Return the (x, y) coordinate for the center point of the cell that contains the specified text.  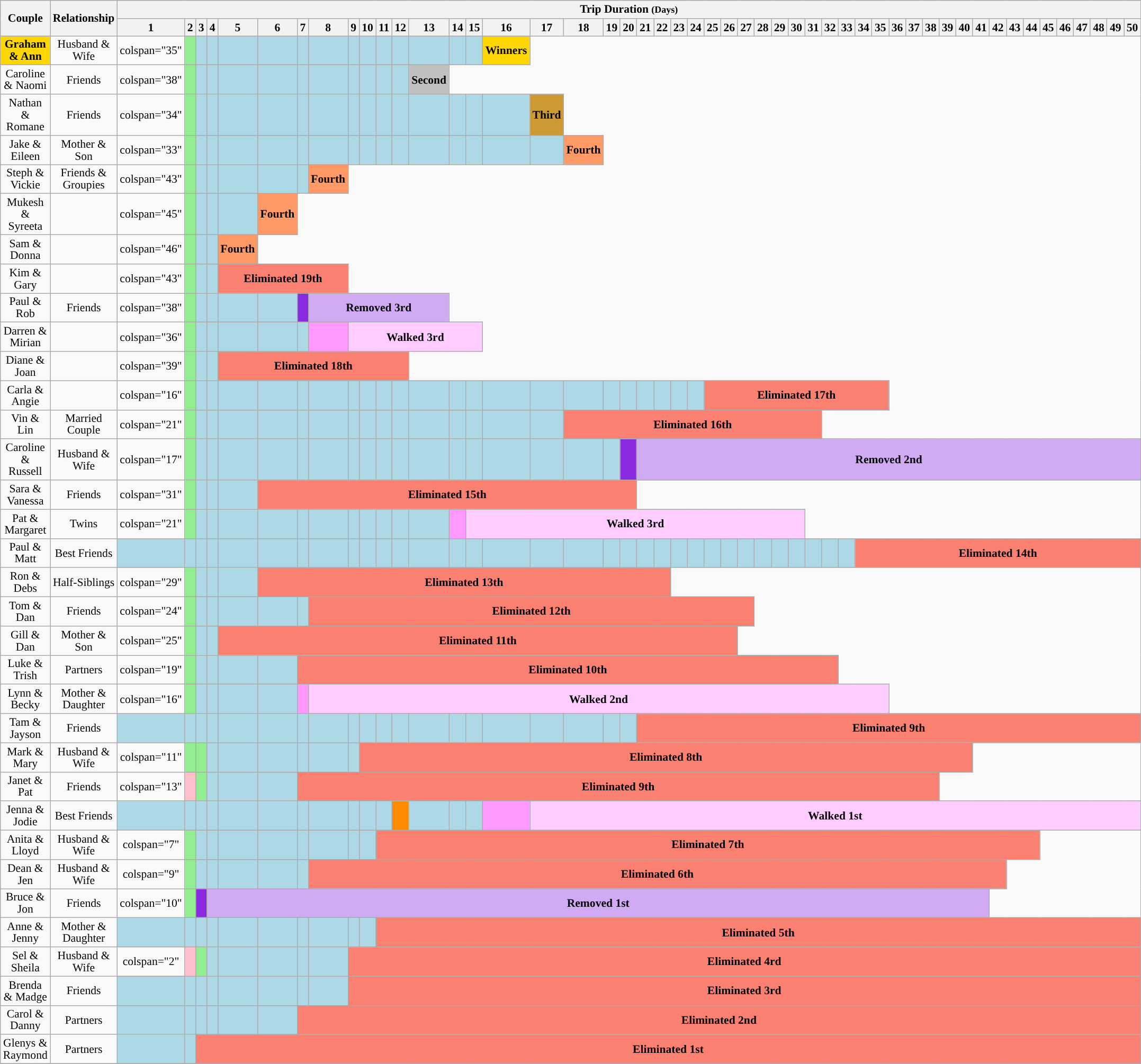
colspan="2" (150, 961)
colspan="35" (150, 51)
45 (1048, 28)
5 (238, 28)
Sara & Vanessa (25, 494)
Darren & Mirian (25, 337)
Gill & Dan (25, 641)
46 (1065, 28)
Pat & Margaret (25, 524)
10 (367, 28)
47 (1082, 28)
colspan="7" (150, 845)
Eliminated 8th (666, 757)
Eliminated 1st (668, 1049)
44 (1031, 28)
Married Couple (84, 425)
Bruce & Jon (25, 903)
Twins (84, 524)
Jenna & Jodie (25, 816)
Kim & Gary (25, 278)
28 (763, 28)
Graham & Ann (25, 51)
Removed 3rd (379, 308)
4 (213, 28)
Third (546, 115)
Caroline & Naomi (25, 79)
Carol & Danny (25, 1020)
2 (191, 28)
Janet & Pat (25, 787)
Eliminated 12th (532, 612)
colspan="33" (150, 150)
Nathan & Romane (25, 115)
colspan="13" (150, 787)
26 (730, 28)
25 (713, 28)
Dean & Jen (25, 874)
19 (612, 28)
14 (457, 28)
colspan="36" (150, 337)
colspan="17" (150, 460)
colspan="31" (150, 494)
Eliminated 19th (283, 278)
Jake & Eileen (25, 150)
colspan="9" (150, 874)
Vin & Lin (25, 425)
22 (662, 28)
Eliminated 18th (313, 366)
Half-Siblings (84, 582)
50 (1133, 28)
48 (1099, 28)
35 (881, 28)
Mark & Mary (25, 757)
36 (897, 28)
Anne & Jenny (25, 933)
Walked 2nd (598, 699)
Eliminated 4rd (744, 961)
43 (1015, 28)
Eliminated 17th (796, 395)
colspan="39" (150, 366)
Winners (506, 51)
13 (429, 28)
Eliminated 2nd (719, 1020)
8 (328, 28)
colspan="29" (150, 582)
42 (998, 28)
17 (546, 28)
Eliminated 11th (478, 641)
38 (931, 28)
Brenda & Madge (25, 991)
Diane & Joan (25, 366)
Caroline & Russell (25, 460)
3 (201, 28)
9 (354, 28)
Eliminated 14th (998, 553)
colspan="25" (150, 641)
15 (474, 28)
Eliminated 6th (657, 874)
23 (679, 28)
Second (429, 79)
11 (384, 28)
31 (813, 28)
7 (303, 28)
Eliminated 10th (568, 670)
Lynn & Becky (25, 699)
Sel & Sheila (25, 961)
Eliminated 7th (708, 845)
Relationship (84, 18)
Mukesh & Syreeta (25, 214)
Steph & Vickie (25, 179)
Sam & Donna (25, 250)
Removed 2nd (888, 460)
18 (583, 28)
20 (628, 28)
Couple (25, 18)
39 (948, 28)
Eliminated 15th (447, 494)
12 (400, 28)
34 (864, 28)
49 (1116, 28)
colspan="45" (150, 214)
27 (746, 28)
Anita & Lloyd (25, 845)
30 (796, 28)
32 (830, 28)
colspan="19" (150, 670)
24 (696, 28)
Paul & Matt (25, 553)
colspan="34" (150, 115)
Tam & Jayson (25, 728)
Trip Duration (Days) (629, 10)
21 (645, 28)
Removed 1st (598, 903)
Carla & Angie (25, 395)
Eliminated 16th (693, 425)
Paul & Rob (25, 308)
33 (847, 28)
Luke & Trish (25, 670)
40 (964, 28)
Ron & Debs (25, 582)
Friends & Groupies (84, 179)
colspan="24" (150, 612)
Walked 1st (835, 816)
Eliminated 3rd (744, 991)
Glenys & Raymond (25, 1049)
16 (506, 28)
colspan="11" (150, 757)
Tom & Dan (25, 612)
1 (150, 28)
6 (277, 28)
29 (780, 28)
colspan="10" (150, 903)
Eliminated 5th (758, 933)
colspan="46" (150, 250)
37 (914, 28)
Eliminated 13th (464, 582)
41 (981, 28)
